From the cell containing the given text, extract its center point as [X, Y] coordinate. 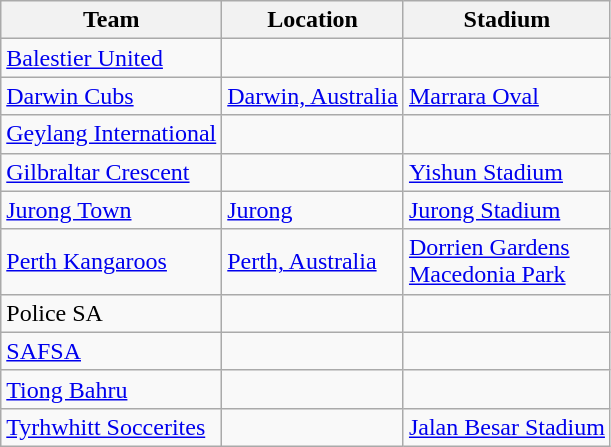
Tiong Bahru [112, 389]
Marrara Oval [506, 96]
Tyrhwhitt Soccerites [112, 427]
Darwin Cubs [112, 96]
Perth Kangaroos [112, 262]
Location [313, 20]
Team [112, 20]
Darwin, Australia [313, 96]
Stadium [506, 20]
Yishun Stadium [506, 172]
Geylang International [112, 134]
SAFSA [112, 351]
Jurong Stadium [506, 210]
Dorrien GardensMacedonia Park [506, 262]
Jalan Besar Stadium [506, 427]
Jurong [313, 210]
Gilbraltar Crescent [112, 172]
Balestier United [112, 58]
Police SA [112, 313]
Jurong Town [112, 210]
Perth, Australia [313, 262]
